Find where the given text appears and provide that cell's center as [X, Y] coordinate. 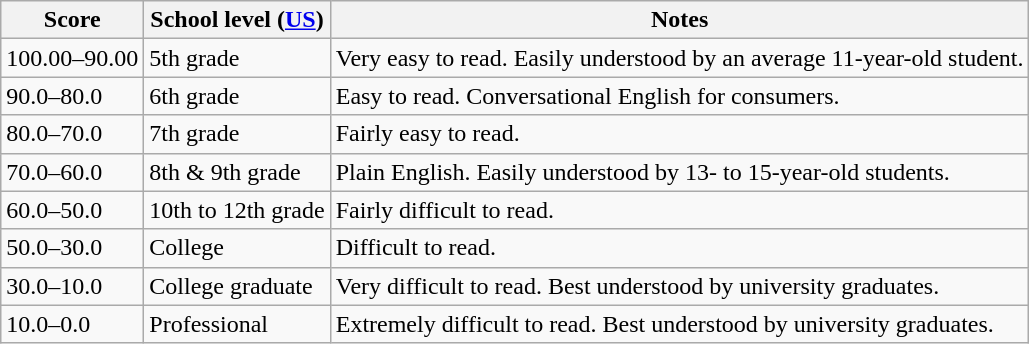
Easy to read. Conversational English for consumers. [680, 96]
Fairly easy to read. [680, 134]
7th grade [237, 134]
6th grade [237, 96]
5th grade [237, 58]
100.00–90.00 [72, 58]
60.0–50.0 [72, 210]
50.0–30.0 [72, 248]
College [237, 248]
Very easy to read. Easily understood by an average 11-year-old student. [680, 58]
70.0–60.0 [72, 172]
Very difficult to read. Best understood by university graduates. [680, 286]
Score [72, 20]
Fairly difficult to read. [680, 210]
Difficult to read. [680, 248]
Extremely difficult to read. Best understood by university graduates. [680, 324]
10.0–0.0 [72, 324]
10th to 12th grade [237, 210]
Professional [237, 324]
8th & 9th grade [237, 172]
Plain English. Easily understood by 13- to 15-year-old students. [680, 172]
30.0–10.0 [72, 286]
80.0–70.0 [72, 134]
Notes [680, 20]
College graduate [237, 286]
School level (US) [237, 20]
90.0–80.0 [72, 96]
